Determine the [x, y] coordinate at the center of the cell enclosing the given text.  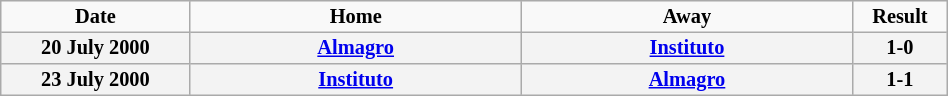
1-0 [900, 48]
1-1 [900, 80]
23 July 2000 [96, 80]
20 July 2000 [96, 48]
Result [900, 17]
Date [96, 17]
Away [686, 17]
Home [356, 17]
